For the text-containing cell, return its midpoint in (x, y) coordinate format. 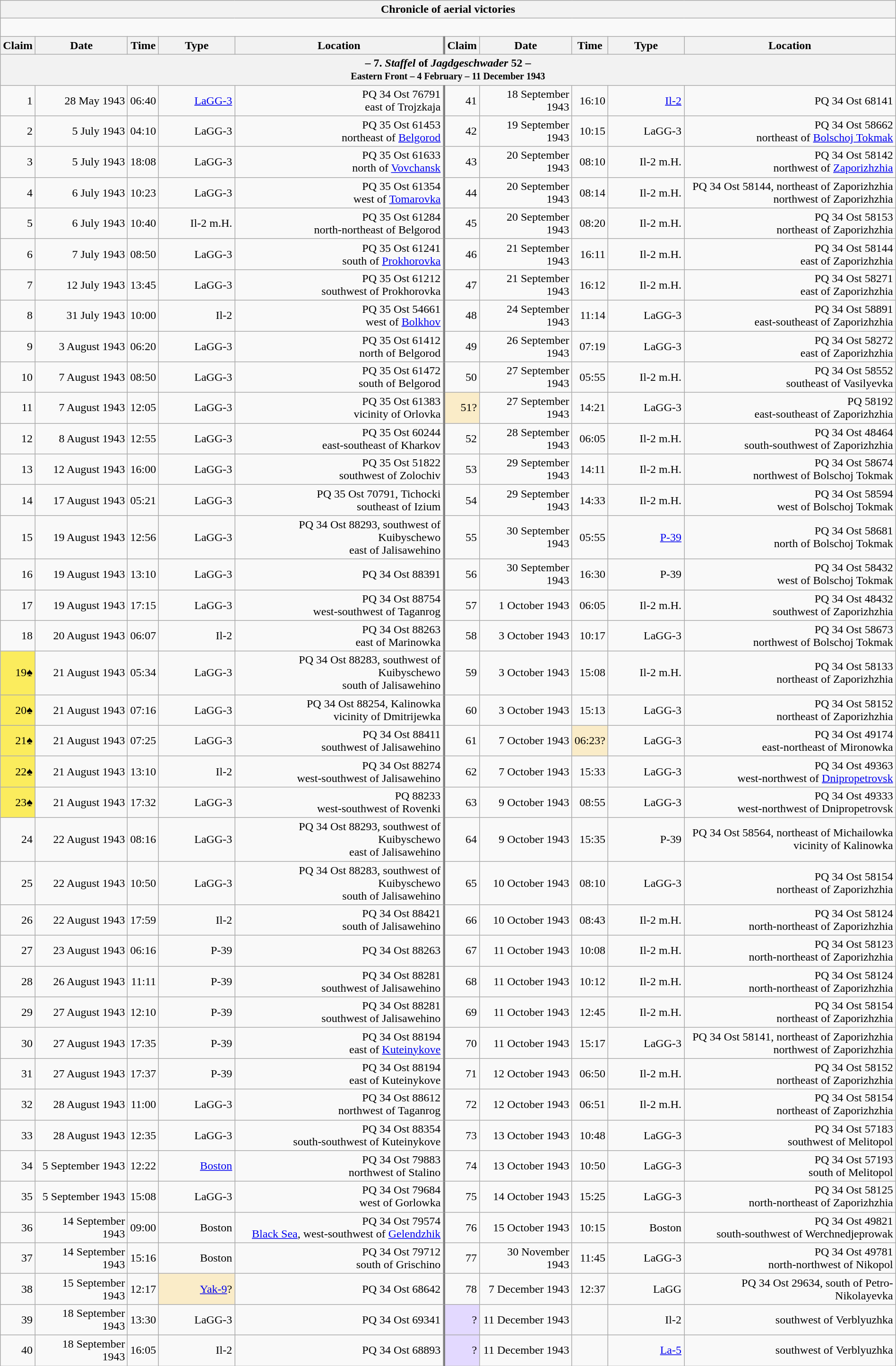
PQ 34 Ost 58125 north-northeast of Zaporizhzhia (790, 1196)
34 (18, 1166)
73 (461, 1135)
16:12 (590, 284)
PQ 34 Ost 79712 south of Grischino (339, 1258)
10:00 (143, 316)
10:17 (590, 636)
13:45 (143, 284)
28 (18, 982)
PQ 35 Ost 54661west of Bolkhov (339, 316)
39 (18, 1319)
11 (18, 408)
57 (461, 605)
7 July 1943 (81, 254)
43 (461, 162)
70 (461, 1043)
61 (461, 741)
12:05 (143, 408)
15:13 (590, 710)
PQ 34 Ost 58432 west of Bolschoj Tokmak (790, 575)
2 (18, 131)
15:17 (590, 1043)
PQ 34 Ost 68642 (339, 1289)
13:30 (143, 1319)
51? (461, 408)
18 (18, 636)
05:21 (143, 500)
20 August 1943 (81, 636)
31 July 1943 (81, 316)
PQ 34 Ost 49174 east-northeast of Mironowka (790, 741)
05:34 (143, 673)
19♠ (18, 673)
62 (461, 771)
48 (461, 316)
PQ 34 Ost 48432 southwest of Zaporizhzhia (790, 605)
25 (18, 883)
07:16 (143, 710)
37 (18, 1258)
12 July 1943 (81, 284)
12:45 (590, 1012)
26 (18, 920)
PQ 34 Ost 88263 (339, 951)
14:33 (590, 500)
23♠ (18, 802)
42 (461, 131)
PQ 34 Ost 69341 (339, 1319)
67 (461, 951)
41 (461, 100)
11:11 (143, 982)
PQ 88233 west-southwest of Rovenki (339, 802)
09:00 (143, 1228)
PQ 34 Ost 58144 east of Zaporizhzhia (790, 254)
PQ 34 Ost 58662 northeast of Bolschoj Tokmak (790, 131)
8 August 1943 (81, 438)
PQ 34 Ost 58674 northwest of Bolschoj Tokmak (790, 470)
PQ 34 Ost 68141 (790, 100)
76 (461, 1228)
15:16 (143, 1258)
PQ 34 Ost 88263 east of Marinowka (339, 636)
PQ 34 Ost 49333 west-northwest of Dnipropetrovsk (790, 802)
PQ 34 Ost 88754 west-southwest of Taganrog (339, 605)
17:32 (143, 802)
PQ 35 Ost 70791, Tichocki southeast of Izium (339, 500)
19 September 1943 (526, 131)
16:00 (143, 470)
13 (18, 470)
PQ 34 Ost 88391 (339, 575)
PQ 34 Ost 58271 east of Zaporizhzhia (790, 284)
4 (18, 193)
06:16 (143, 951)
PQ 34 Ost 88612 northwest of Taganrog (339, 1105)
PQ 34 Ost 58133 northeast of Zaporizhzhia (790, 673)
17:35 (143, 1043)
14:21 (590, 408)
12 August 1943 (81, 470)
54 (461, 500)
16:11 (590, 254)
17:37 (143, 1074)
10:12 (590, 982)
16:30 (590, 575)
47 (461, 284)
12:10 (143, 1012)
06:20 (143, 346)
PQ 34 Ost 58272 east of Zaporizhzhia (790, 346)
10:40 (143, 223)
69 (461, 1012)
40 (18, 1350)
PQ 34 Ost 48464 south-southwest of Zaporizhzhia (790, 438)
PQ 34 Ost 88421 south of Jalisawehino (339, 920)
06:51 (590, 1105)
PQ 34 Ost 58891 east-southeast of Zaporizhzhia (790, 316)
PQ 34 Ost 79574Black Sea, west-southwest of Gelendzhik (339, 1228)
23 August 1943 (81, 951)
46 (461, 254)
12:17 (143, 1289)
07:25 (143, 741)
7 (18, 284)
77 (461, 1258)
– 7. Staffel of Jagdgeschwader 52 –Eastern Front – 4 February – 11 December 1943 (448, 70)
58 (461, 636)
52 (461, 438)
3 (18, 162)
PQ 35 Ost 61383vicinity of Orlovka (339, 408)
08:16 (143, 839)
PQ 34 Ost 58564, northeast of Michailowkavicinity of Kalinowka (790, 839)
29 (18, 1012)
PQ 34 Ost 88354 south-southwest of Kuteinykove (339, 1135)
27 (18, 951)
20♠ (18, 710)
18:08 (143, 162)
31 (18, 1074)
PQ 35 Ost 60244 east-southeast of Kharkov (339, 438)
PQ 35 Ost 61453 northeast of Belgorod (339, 131)
15 (18, 537)
50 (461, 377)
PQ 34 Ost 58673 northwest of Bolschoj Tokmak (790, 636)
PQ 35 Ost 61472 south of Belgorod (339, 377)
17:15 (143, 605)
44 (461, 193)
26 September 1943 (526, 346)
PQ 34 Ost 58141, northeast of Zaporizhzhianorthwest of Zaporizhzhia (790, 1043)
12 (18, 438)
12:37 (590, 1289)
16:05 (143, 1350)
11:00 (143, 1105)
24 September 1943 (526, 316)
15:33 (590, 771)
17:59 (143, 920)
PQ 34 Ost 68893 (339, 1350)
78 (461, 1289)
14:11 (590, 470)
10:08 (590, 951)
35 (18, 1196)
08:55 (590, 802)
9 (18, 346)
15:25 (590, 1196)
15:35 (590, 839)
17 (18, 605)
06:07 (143, 636)
74 (461, 1166)
36 (18, 1228)
LaGG (646, 1289)
PQ 34 Ost 58594 west of Bolschoj Tokmak (790, 500)
22♠ (18, 771)
59 (461, 673)
Chronicle of aerial victories (448, 9)
08:43 (590, 920)
11:14 (590, 316)
49 (461, 346)
Yak-9? (197, 1289)
PQ 34 Ost 49363 west-northwest of Dnipropetrovsk (790, 771)
71 (461, 1074)
63 (461, 802)
15 October 1943 (526, 1228)
12:22 (143, 1166)
12:56 (143, 537)
PQ 35 Ost 61212 southwest of Prokhorovka (339, 284)
PQ 34 Ost 58552southeast of Vasilyevka (790, 377)
38 (18, 1289)
PQ 34 Ost 88411 southwest of Jalisawehino (339, 741)
PQ 34 Ost 49781 north-northwest of Nikopol (790, 1258)
PQ 35 Ost 61241 south of Prokhorovka (339, 254)
24 (18, 839)
PQ 35 Ost 61412 north of Belgorod (339, 346)
PQ 34 Ost 58142northwest of Zaporizhzhia (790, 162)
45 (461, 223)
06:50 (590, 1074)
56 (461, 575)
12:55 (143, 438)
PQ 34 Ost 49821 south-southwest of Werchnedjeprowak (790, 1228)
12:35 (143, 1135)
PQ 34 Ost 79684 west of Gorlowka (339, 1196)
72 (461, 1105)
65 (461, 883)
La-5 (646, 1350)
PQ 34 Ost 58681 north of Bolschoj Tokmak (790, 537)
60 (461, 710)
53 (461, 470)
30 November 1943 (526, 1258)
PQ 34 Ost 57183 southwest of Melitopol (790, 1135)
11:45 (590, 1258)
07:19 (590, 346)
04:10 (143, 131)
16 (18, 575)
PQ 35 Ost 61633 north of Vovchansk (339, 162)
PQ 34 Ost 57193 south of Melitopol (790, 1166)
10:48 (590, 1135)
PQ 58192 east-southeast of Zaporizhzhia (790, 408)
8 (18, 316)
26 August 1943 (81, 982)
PQ 34 Ost 58144, northeast of Zaporizhzhianorthwest of Zaporizhzhia (790, 193)
21♠ (18, 741)
06:23? (590, 741)
10:23 (143, 193)
64 (461, 839)
55 (461, 537)
08:14 (590, 193)
14 October 1943 (526, 1196)
PQ 34 Ost 88254, Kalinowkavicinity of Dmitrijewka (339, 710)
33 (18, 1135)
5 (18, 223)
28 May 1943 (81, 100)
75 (461, 1196)
PQ 34 Ost 79883 northwest of Stalino (339, 1166)
66 (461, 920)
6 (18, 254)
08:20 (590, 223)
1 (18, 100)
PQ 35 Ost 61284 north-northeast of Belgorod (339, 223)
PQ 34 Ost 58123 north-northeast of Zaporizhzhia (790, 951)
PQ 34 Ost 29634, south of Petro-Nikolayevka (790, 1289)
PQ 34 Ost 88274 west-southwest of Jalisawehino (339, 771)
PQ 34 Ost 76791east of Trojzkaja (339, 100)
68 (461, 982)
28 September 1943 (526, 438)
06:40 (143, 100)
16:10 (590, 100)
15 September 1943 (81, 1289)
PQ 34 Ost 58153northeast of Zaporizhzhia (790, 223)
PQ 35 Ost 51822 southwest of Zolochiv (339, 470)
14 (18, 500)
1 October 1943 (526, 605)
10 (18, 377)
PQ 35 Ost 61354 west of Tomarovka (339, 193)
7 December 1943 (526, 1289)
32 (18, 1105)
17 August 1943 (81, 500)
30 (18, 1043)
3 August 1943 (81, 346)
